From the cell containing the given text, extract its center point as (X, Y) coordinate. 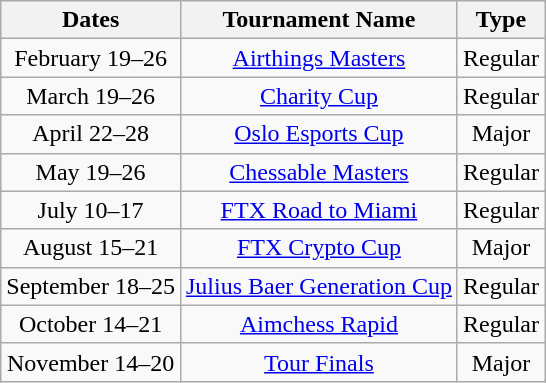
September 18–25 (91, 286)
Airthings Masters (318, 58)
November 14–20 (91, 362)
Chessable Masters (318, 172)
Oslo Esports Cup (318, 134)
May 19–26 (91, 172)
Type (500, 20)
Tournament Name (318, 20)
Dates (91, 20)
FTX Road to Miami (318, 210)
April 22–28 (91, 134)
March 19–26 (91, 96)
July 10–17 (91, 210)
Aimchess Rapid (318, 324)
October 14–21 (91, 324)
August 15–21 (91, 248)
Charity Cup (318, 96)
Tour Finals (318, 362)
Julius Baer Generation Cup (318, 286)
FTX Crypto Cup (318, 248)
February 19–26 (91, 58)
